Determine the [X, Y] coordinate at the center of the cell enclosing the given text.  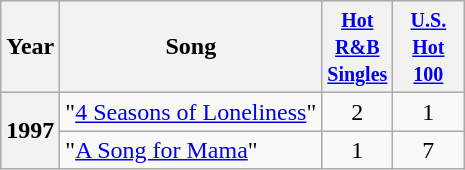
"4 Seasons of Loneliness" [191, 112]
Song [191, 47]
"A Song for Mama" [191, 150]
7 [428, 150]
Year [30, 47]
U.S. Hot 100 [428, 47]
2 [358, 112]
1997 [30, 131]
Hot R&B Singles [358, 47]
